Find where the given text appears and provide that cell's center as [X, Y] coordinate. 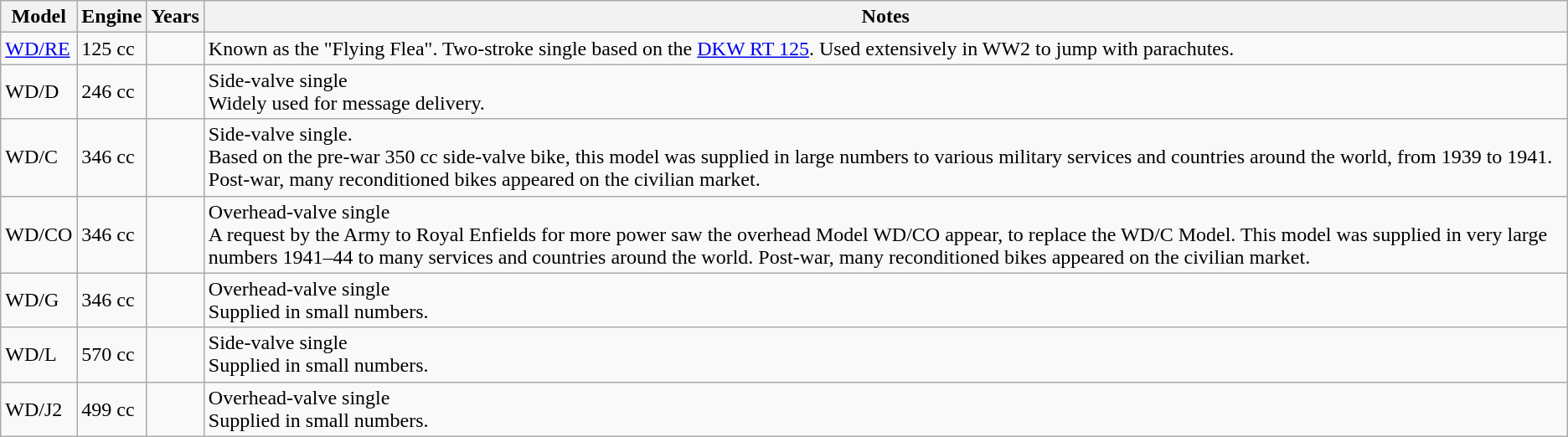
WD/CO [39, 234]
Side-valve singleWidely used for message delivery. [885, 92]
499 cc [112, 409]
WD/G [39, 300]
Model [39, 17]
Notes [885, 17]
Known as the "Flying Flea". Two-stroke single based on the DKW RT 125. Used extensively in WW2 to jump with parachutes. [885, 49]
125 cc [112, 49]
WD/L [39, 355]
Side-valve singleSupplied in small numbers. [885, 355]
Years [175, 17]
WD/D [39, 92]
Engine [112, 17]
WD/C [39, 157]
WD/J2 [39, 409]
570 cc [112, 355]
WD/RE [39, 49]
246 cc [112, 92]
